Find where the given text appears and provide that cell's center as (x, y) coordinate. 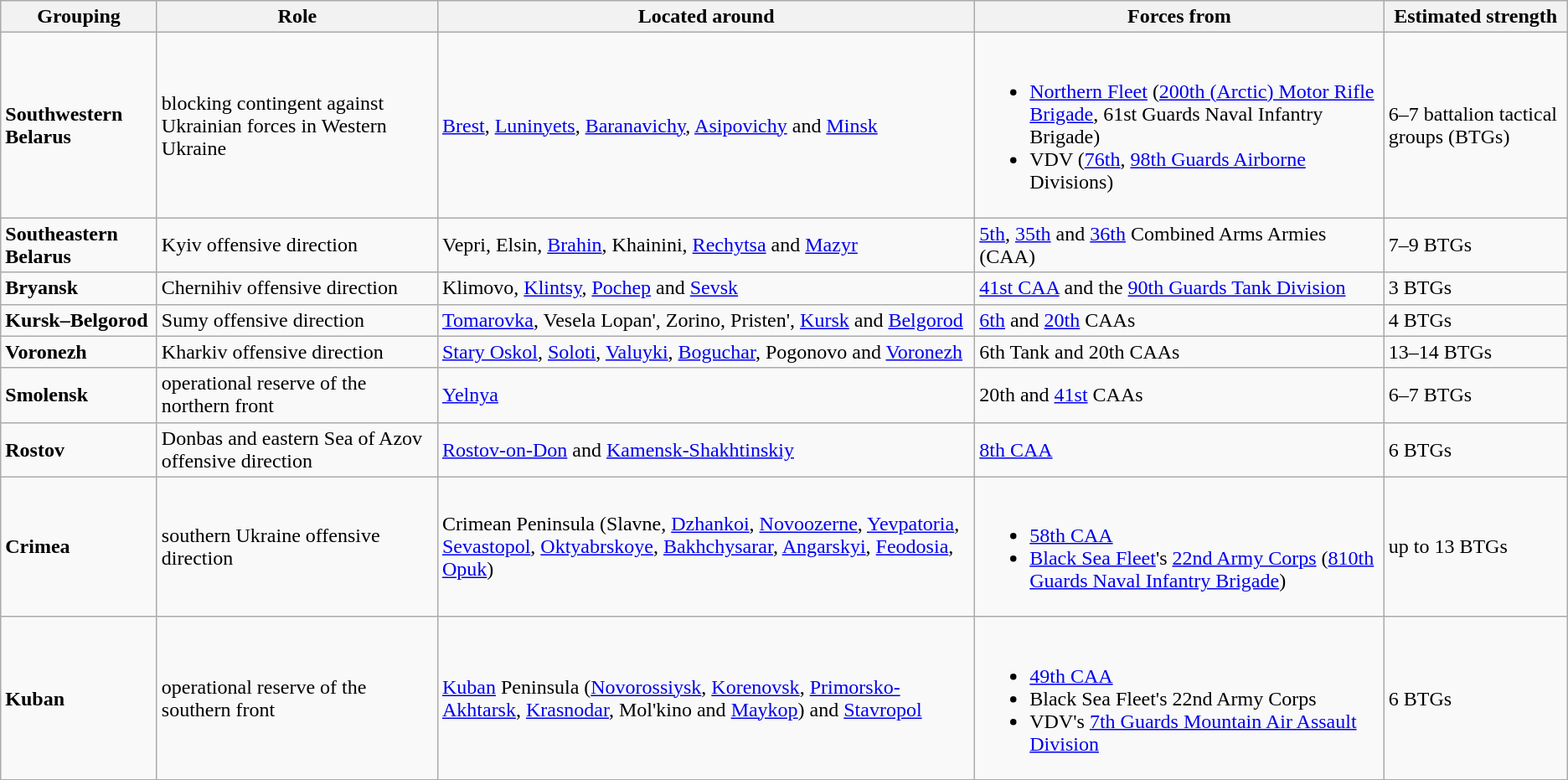
Southwestern Belarus (79, 126)
Northern Fleet (200th (Arctic) Motor Rifle Brigade, 61st Guards Naval Infantry Brigade)VDV (76th, 98th Guards Airborne Divisions) (1179, 126)
Rostov-on-Don and Kamensk-Shakhtinskiy (705, 449)
49th CAABlack Sea Fleet's 22nd Army CorpsVDV's 7th Guards Mountain Air Assault Division (1179, 698)
Crimea (79, 546)
Kharkiv offensive direction (297, 352)
Rostov (79, 449)
Located around (705, 17)
Grouping (79, 17)
Role (297, 17)
Sumy offensive direction (297, 320)
Voronezh (79, 352)
Forces from (1179, 17)
6–7 BTGs (1476, 395)
Klimovo, Klintsy, Pochep and Sevsk (705, 288)
Kursk–Belgorod (79, 320)
7–9 BTGs (1476, 245)
Bryansk (79, 288)
41st CAA and the 90th Guards Tank Division (1179, 288)
Kuban (79, 698)
Crimean Peninsula (Slavne, Dzhankoi, Novoozerne, Yevpatoria, Sevastopol, Oktyabrskoye, Bakhchysarar, Angarskyi, Feodosia, Opuk) (705, 546)
8th CAA (1179, 449)
Kuban Peninsula (Novorossiysk, Korenovsk, Primorsko-Akhtarsk, Krasnodar, Mol'kino and Maykop) and Stavropol (705, 698)
blocking contingent against Ukrainian forces in Western Ukraine (297, 126)
Smolensk (79, 395)
up to 13 BTGs (1476, 546)
6th and 20th CAAs (1179, 320)
Estimated strength (1476, 17)
6th Tank and 20th CAAs (1179, 352)
Chernihiv offensive direction (297, 288)
Brest, Luninyets, Baranavichy, Asipovichy and Minsk (705, 126)
southern Ukraine offensive direction (297, 546)
operational reserve of the southern front (297, 698)
13–14 BTGs (1476, 352)
operational reserve of the northern front (297, 395)
Southeastern Belarus (79, 245)
20th and 41st CAAs (1179, 395)
4 BTGs (1476, 320)
Vepri, Elsin, Brahin, Khainini, Rechytsa and Mazyr (705, 245)
Stary Oskol, Soloti, Valuyki, Boguchar, Pogonovo and Voronezh (705, 352)
Kyiv offensive direction (297, 245)
Yelnya (705, 395)
Tomarovka, Vesela Lopan', Zorino, Pristen', Kursk and Belgorod (705, 320)
58th CAABlack Sea Fleet's 22nd Army Corps (810th Guards Naval Infantry Brigade) (1179, 546)
5th, 35th and 36th Combined Arms Armies (CAA) (1179, 245)
Donbas and eastern Sea of Azov offensive direction (297, 449)
3 BTGs (1476, 288)
6–7 battalion tactical groups (BTGs) (1476, 126)
